Provide the [X, Y] coordinate of the cell's center where the given text is located.  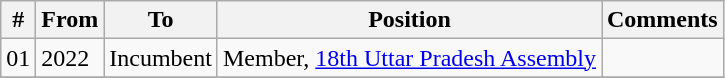
01 [18, 58]
Position [409, 20]
Member, 18th Uttar Pradesh Assembly [409, 58]
# [18, 20]
2022 [70, 58]
From [70, 20]
Comments [663, 20]
To [161, 20]
Incumbent [161, 58]
